Detect which cell encompasses the target text, then output its [x, y] center coordinate. 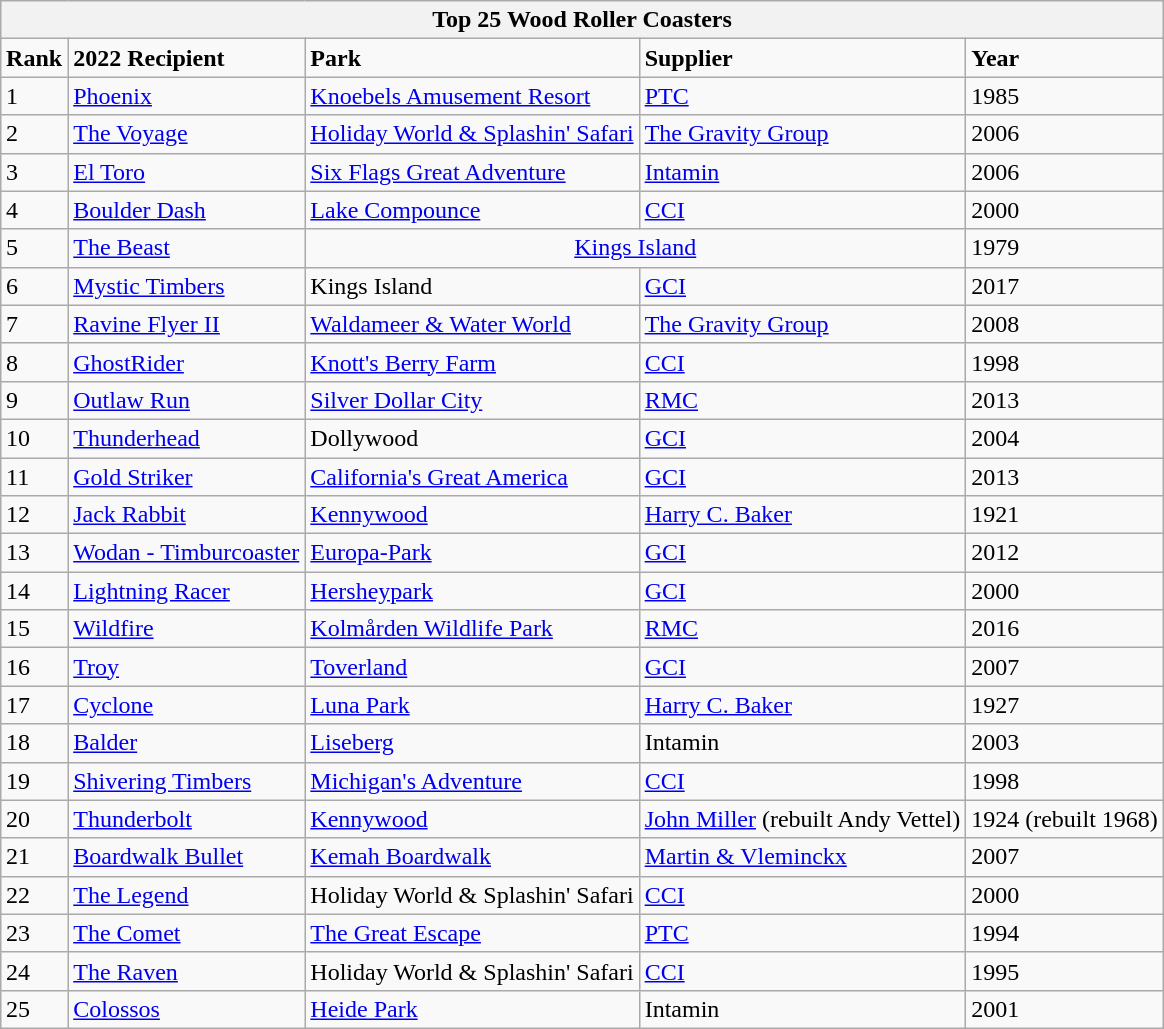
2016 [1065, 629]
Kemah Boardwalk [472, 857]
6 [34, 286]
12 [34, 515]
20 [34, 819]
Lake Compounce [472, 210]
Knott's Berry Farm [472, 362]
Silver Dollar City [472, 400]
7 [34, 324]
Liseberg [472, 743]
Park [472, 58]
Dollywood [472, 438]
Balder [186, 743]
2 [34, 134]
5 [34, 248]
Boardwalk Bullet [186, 857]
18 [34, 743]
2012 [1065, 553]
2004 [1065, 438]
2003 [1065, 743]
Cyclone [186, 705]
2008 [1065, 324]
The Great Escape [472, 933]
Lightning Racer [186, 591]
The Voyage [186, 134]
16 [34, 667]
Gold Striker [186, 477]
2022 Recipient [186, 58]
El Toro [186, 172]
Toverland [472, 667]
Shivering Timbers [186, 781]
Supplier [802, 58]
Michigan's Adventure [472, 781]
1985 [1065, 96]
15 [34, 629]
3 [34, 172]
1 [34, 96]
Europa-Park [472, 553]
Troy [186, 667]
Heide Park [472, 1009]
Outlaw Run [186, 400]
8 [34, 362]
GhostRider [186, 362]
21 [34, 857]
Ravine Flyer II [186, 324]
19 [34, 781]
Phoenix [186, 96]
Boulder Dash [186, 210]
1924 (rebuilt 1968) [1065, 819]
Top 25 Wood Roller Coasters [582, 20]
Hersheypark [472, 591]
California's Great America [472, 477]
Kolmården Wildlife Park [472, 629]
Six Flags Great Adventure [472, 172]
Colossos [186, 1009]
Martin & Vleminckx [802, 857]
1995 [1065, 971]
4 [34, 210]
Luna Park [472, 705]
2017 [1065, 286]
Waldameer & Water World [472, 324]
John Miller (rebuilt Andy Vettel) [802, 819]
Mystic Timbers [186, 286]
23 [34, 933]
Jack Rabbit [186, 515]
1994 [1065, 933]
Wildfire [186, 629]
Wodan - Timburcoaster [186, 553]
24 [34, 971]
9 [34, 400]
Thunderhead [186, 438]
The Comet [186, 933]
25 [34, 1009]
13 [34, 553]
The Raven [186, 971]
10 [34, 438]
22 [34, 895]
The Legend [186, 895]
Rank [34, 58]
1921 [1065, 515]
Year [1065, 58]
14 [34, 591]
11 [34, 477]
17 [34, 705]
1979 [1065, 248]
Knoebels Amusement Resort [472, 96]
Thunderbolt [186, 819]
The Beast [186, 248]
1927 [1065, 705]
2001 [1065, 1009]
